Determine the (X, Y) coordinate at the center of the cell enclosing the given text.  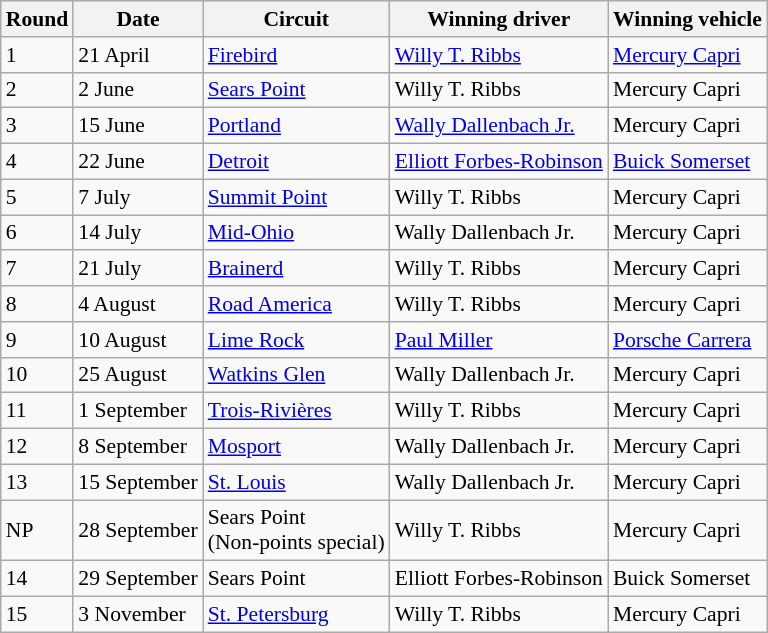
Portland (296, 126)
Brainerd (296, 269)
Mid-Ohio (296, 233)
15 September (138, 482)
10 August (138, 340)
2 June (138, 90)
15 (38, 615)
14 (38, 579)
4 (38, 162)
7 (38, 269)
13 (38, 482)
Winning driver (499, 19)
Mosport (296, 447)
8 (38, 304)
Winning vehicle (688, 19)
Firebird (296, 55)
Lime Rock (296, 340)
15 June (138, 126)
6 (38, 233)
Road America (296, 304)
Paul Miller (499, 340)
7 July (138, 197)
9 (38, 340)
21 April (138, 55)
29 September (138, 579)
Summit Point (296, 197)
22 June (138, 162)
Detroit (296, 162)
8 September (138, 447)
Circuit (296, 19)
10 (38, 375)
Porsche Carrera (688, 340)
5 (38, 197)
1 (38, 55)
28 September (138, 530)
3 (38, 126)
4 August (138, 304)
Sears Point(Non-points special) (296, 530)
12 (38, 447)
3 November (138, 615)
St. Louis (296, 482)
2 (38, 90)
St. Petersburg (296, 615)
NP (38, 530)
11 (38, 411)
1 September (138, 411)
Date (138, 19)
14 July (138, 233)
21 July (138, 269)
25 August (138, 375)
Round (38, 19)
Trois-Rivières (296, 411)
Watkins Glen (296, 375)
